Locate the cell with the specified text and output its [x, y] center coordinate. 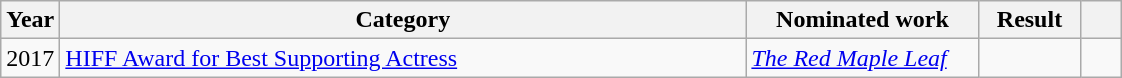
2017 [30, 58]
Result [1030, 20]
Year [30, 20]
The Red Maple Leaf [862, 58]
HIFF Award for Best Supporting Actress [403, 58]
Category [403, 20]
Nominated work [862, 20]
